Output the [x, y] coordinate of the center of the cell containing the given text.  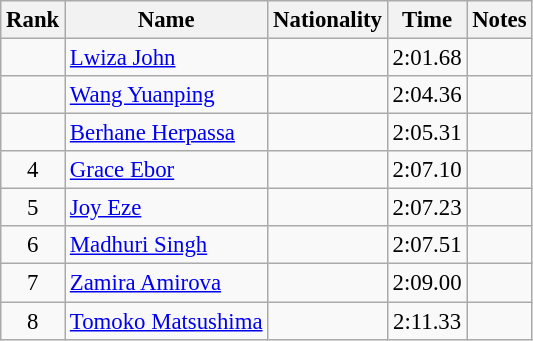
2:07.51 [427, 245]
8 [33, 321]
Notes [500, 20]
2:01.68 [427, 58]
Grace Ebor [166, 170]
7 [33, 283]
4 [33, 170]
Nationality [328, 20]
Rank [33, 20]
Name [166, 20]
Zamira Amirova [166, 283]
2:09.00 [427, 283]
Time [427, 20]
Joy Eze [166, 208]
5 [33, 208]
2:07.23 [427, 208]
2:05.31 [427, 133]
6 [33, 245]
2:11.33 [427, 321]
2:04.36 [427, 95]
2:07.10 [427, 170]
Lwiza John [166, 58]
Wang Yuanping [166, 95]
Madhuri Singh [166, 245]
Berhane Herpassa [166, 133]
Tomoko Matsushima [166, 321]
